Scan for the cell matching the given text and deliver its (X, Y) coordinate at center. 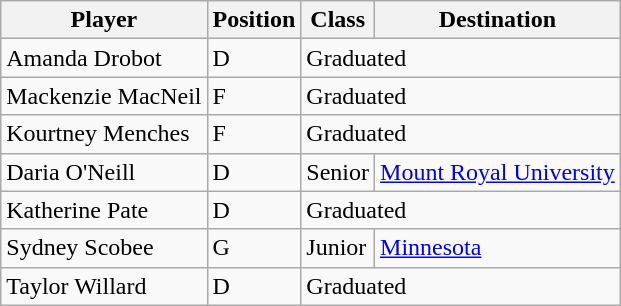
Minnesota (498, 248)
Katherine Pate (104, 210)
Daria O'Neill (104, 172)
Junior (338, 248)
G (254, 248)
Taylor Willard (104, 286)
Amanda Drobot (104, 58)
Player (104, 20)
Class (338, 20)
Senior (338, 172)
Position (254, 20)
Destination (498, 20)
Sydney Scobee (104, 248)
Kourtney Menches (104, 134)
Mount Royal University (498, 172)
Mackenzie MacNeil (104, 96)
